From the cell containing the given text, extract its center point as [X, Y] coordinate. 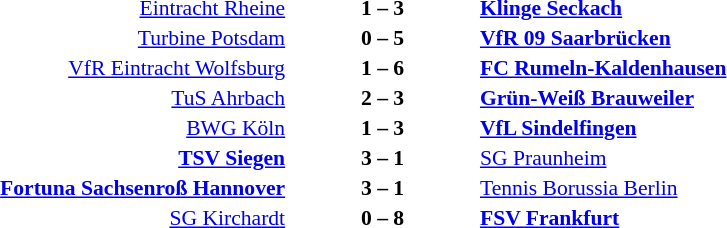
1 – 6 [382, 68]
1 – 3 [382, 128]
2 – 3 [382, 98]
0 – 5 [382, 38]
